Pinpoint the cell where the given text exists, returning its [x, y] midpoint coordinate. 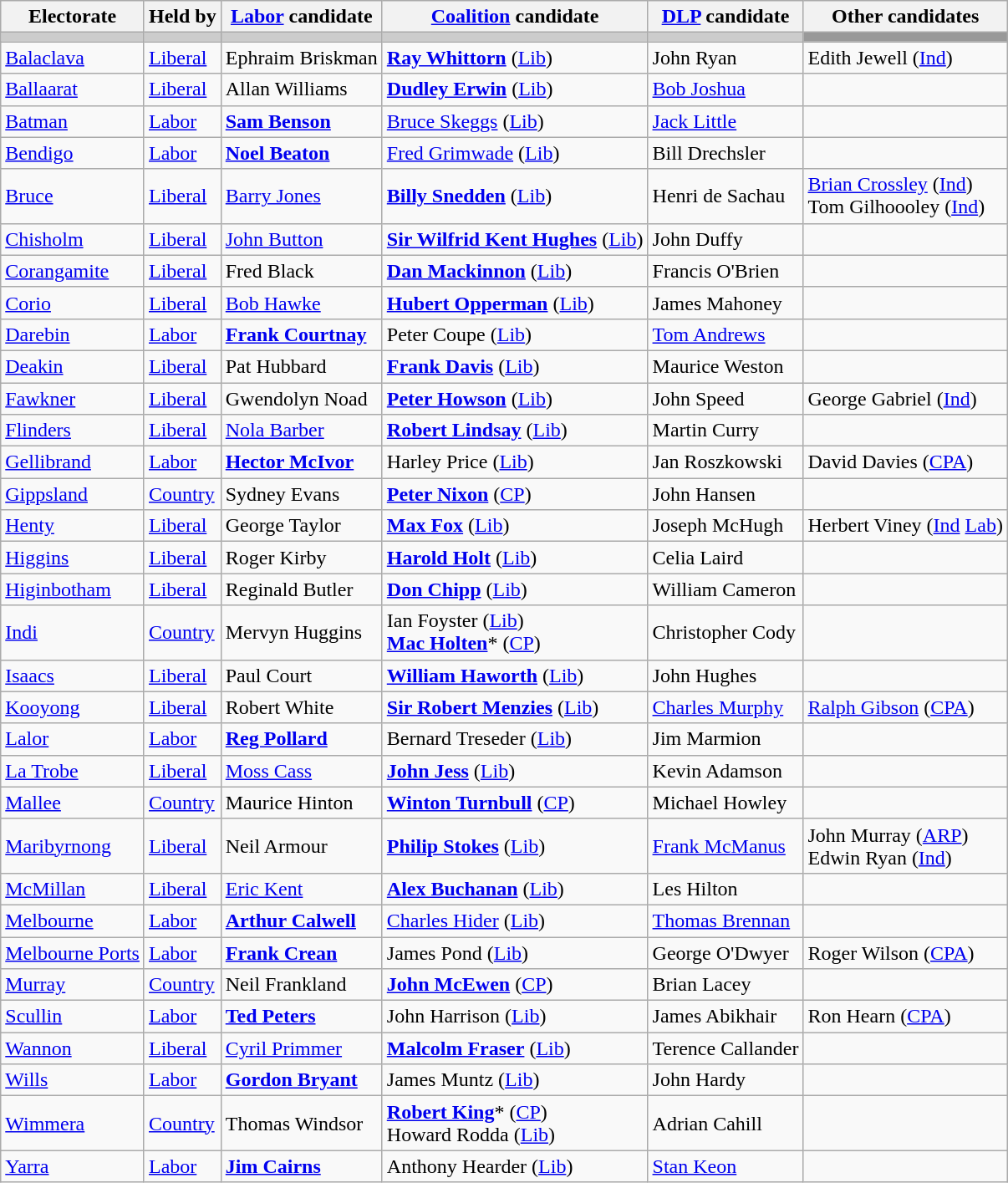
Sir Wilfrid Kent Hughes (Lib) [515, 239]
Sam Benson [301, 121]
James Abikhair [725, 1017]
William Haworth (Lib) [515, 676]
Frank Davis (Lib) [515, 366]
Charles Murphy [725, 707]
John Speed [725, 399]
Ray Whittorn (Lib) [515, 58]
Gellibrand [73, 462]
Melbourne Ports [73, 952]
Allan Williams [301, 89]
Murray [73, 985]
Brian Lacey [725, 985]
Higinbotham [73, 589]
John Murray (ARP)Edwin Ryan (Ind) [905, 846]
Frank Crean [301, 952]
Robert Lindsay (Lib) [515, 431]
Hector McIvor [301, 462]
Fawkner [73, 399]
Christopher Cody [725, 632]
Labor candidate [301, 17]
Mervyn Huggins [301, 632]
Indi [73, 632]
Maribyrnong [73, 846]
Thomas Windsor [301, 1124]
John Hardy [725, 1080]
Neil Frankland [301, 985]
John Hughes [725, 676]
Maurice Weston [725, 366]
Adrian Cahill [725, 1124]
Stan Keon [725, 1166]
Yarra [73, 1166]
John Harrison (Lib) [515, 1017]
Max Fox (Lib) [515, 526]
Electorate [73, 17]
Robert King* (CP)Howard Rodda (Lib) [515, 1124]
Wimmera [73, 1124]
Wills [73, 1080]
Don Chipp (Lib) [515, 589]
Celia Laird [725, 558]
Alex Buchanan (Lib) [515, 889]
Other candidates [905, 17]
Gwendolyn Noad [301, 399]
Bob Hawke [301, 303]
Bendigo [73, 153]
Chisholm [73, 239]
Thomas Brennan [725, 920]
Scullin [73, 1017]
Kooyong [73, 707]
Edith Jewell (Ind) [905, 58]
Ron Hearn (CPA) [905, 1017]
Bruce [73, 196]
Harold Holt (Lib) [515, 558]
John McEwen (CP) [515, 985]
Held by [182, 17]
Fred Black [301, 271]
Lalor [73, 739]
Fred Grimwade (Lib) [515, 153]
Ralph Gibson (CPA) [905, 707]
Coalition candidate [515, 17]
Frank Courtnay [301, 334]
Darebin [73, 334]
Ballaarat [73, 89]
Jan Roszkowski [725, 462]
Ian Foyster (Lib)Mac Holten* (CP) [515, 632]
Gordon Bryant [301, 1080]
Philip Stokes (Lib) [515, 846]
Corangamite [73, 271]
James Pond (Lib) [515, 952]
Maurice Hinton [301, 803]
DLP candidate [725, 17]
Robert White [301, 707]
Gippsland [73, 494]
Joseph McHugh [725, 526]
Isaacs [73, 676]
Nola Barber [301, 431]
Melbourne [73, 920]
Jim Marmion [725, 739]
Reginald Butler [301, 589]
Terence Callander [725, 1048]
Paul Court [301, 676]
John Jess (Lib) [515, 771]
George O'Dwyer [725, 952]
Roger Kirby [301, 558]
Barry Jones [301, 196]
John Ryan [725, 58]
Eric Kent [301, 889]
Hubert Opperman (Lib) [515, 303]
Higgins [73, 558]
Winton Turnbull (CP) [515, 803]
John Button [301, 239]
Batman [73, 121]
David Davies (CPA) [905, 462]
Moss Cass [301, 771]
Sir Robert Menzies (Lib) [515, 707]
Ted Peters [301, 1017]
Mallee [73, 803]
Kevin Adamson [725, 771]
George Taylor [301, 526]
George Gabriel (Ind) [905, 399]
Peter Howson (Lib) [515, 399]
Billy Snedden (Lib) [515, 196]
Roger Wilson (CPA) [905, 952]
Pat Hubbard [301, 366]
La Trobe [73, 771]
John Hansen [725, 494]
Bob Joshua [725, 89]
Reg Pollard [301, 739]
Brian Crossley (Ind)Tom Gilhoooley (Ind) [905, 196]
Charles Hider (Lib) [515, 920]
Ephraim Briskman [301, 58]
Peter Nixon (CP) [515, 494]
Bruce Skeggs (Lib) [515, 121]
McMillan [73, 889]
James Muntz (Lib) [515, 1080]
Balaclava [73, 58]
Flinders [73, 431]
Michael Howley [725, 803]
Henty [73, 526]
Francis O'Brien [725, 271]
William Cameron [725, 589]
Dudley Erwin (Lib) [515, 89]
Frank McManus [725, 846]
Neil Armour [301, 846]
Corio [73, 303]
Wannon [73, 1048]
Tom Andrews [725, 334]
Bill Drechsler [725, 153]
Peter Coupe (Lib) [515, 334]
Noel Beaton [301, 153]
Henri de Sachau [725, 196]
John Duffy [725, 239]
Les Hilton [725, 889]
Anthony Hearder (Lib) [515, 1166]
Jim Cairns [301, 1166]
Martin Curry [725, 431]
Dan Mackinnon (Lib) [515, 271]
Bernard Treseder (Lib) [515, 739]
Herbert Viney (Ind Lab) [905, 526]
Jack Little [725, 121]
Sydney Evans [301, 494]
Malcolm Fraser (Lib) [515, 1048]
Arthur Calwell [301, 920]
James Mahoney [725, 303]
Deakin [73, 366]
Harley Price (Lib) [515, 462]
Cyril Primmer [301, 1048]
